Capture the cell that displays the provided text and extract its [x, y] central coordinate. 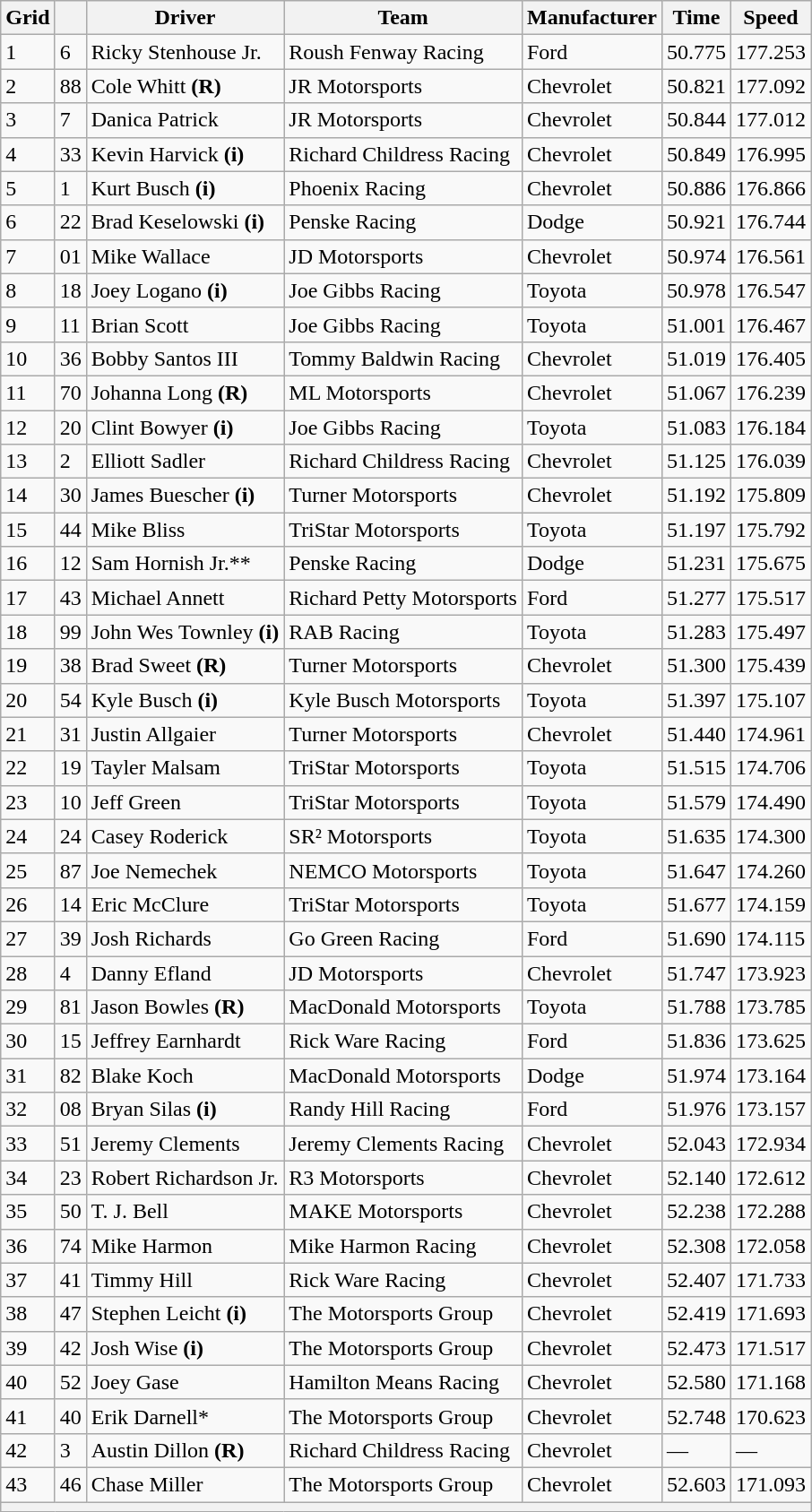
Ricky Stenhouse Jr. [185, 52]
74 [70, 1246]
Phoenix Racing [403, 188]
173.164 [771, 1076]
174.159 [771, 904]
Go Green Racing [403, 938]
51.300 [695, 666]
Time [695, 18]
176.866 [771, 188]
Danica Patrick [185, 120]
47 [70, 1314]
Manufacturer [592, 18]
70 [70, 393]
Richard Petty Motorsports [403, 598]
172.934 [771, 1144]
Jeffrey Earnhardt [185, 1041]
174.961 [771, 734]
Danny Efland [185, 972]
50.978 [695, 290]
Joey Logano (i) [185, 290]
171.733 [771, 1280]
8 [28, 290]
46 [70, 1484]
Mike Bliss [185, 530]
13 [28, 462]
176.184 [771, 428]
Bryan Silas (i) [185, 1110]
MAKE Motorsports [403, 1212]
52.140 [695, 1178]
174.706 [771, 768]
52.473 [695, 1348]
T. J. Bell [185, 1212]
50.849 [695, 154]
52.603 [695, 1484]
27 [28, 938]
Chase Miller [185, 1484]
173.785 [771, 1007]
21 [28, 734]
51.083 [695, 428]
Kyle Busch (i) [185, 700]
26 [28, 904]
RAB Racing [403, 632]
Jason Bowles (R) [185, 1007]
52.308 [695, 1246]
28 [28, 972]
174.260 [771, 870]
James Buescher (i) [185, 496]
52.580 [695, 1382]
Mike Harmon Racing [403, 1246]
Kurt Busch (i) [185, 188]
176.744 [771, 222]
51.647 [695, 870]
176.239 [771, 393]
88 [70, 86]
172.612 [771, 1178]
Kyle Busch Motorsports [403, 700]
51.836 [695, 1041]
Erik Darnell* [185, 1416]
176.039 [771, 462]
51.788 [695, 1007]
51.690 [695, 938]
51.283 [695, 632]
NEMCO Motorsports [403, 870]
Cole Whitt (R) [185, 86]
54 [70, 700]
176.405 [771, 359]
175.792 [771, 530]
51.976 [695, 1110]
35 [28, 1212]
08 [70, 1110]
175.809 [771, 496]
Josh Richards [185, 938]
16 [28, 564]
44 [70, 530]
171.693 [771, 1314]
175.107 [771, 700]
Driver [185, 18]
Roush Fenway Racing [403, 52]
52 [70, 1382]
174.300 [771, 836]
John Wes Townley (i) [185, 632]
99 [70, 632]
Tommy Baldwin Racing [403, 359]
Eric McClure [185, 904]
50.844 [695, 120]
82 [70, 1076]
51.974 [695, 1076]
25 [28, 870]
Robert Richardson Jr. [185, 1178]
52.043 [695, 1144]
Team [403, 18]
177.092 [771, 86]
171.168 [771, 1382]
Jeff Green [185, 802]
52.238 [695, 1212]
51.515 [695, 768]
Josh Wise (i) [185, 1348]
51.197 [695, 530]
Casey Roderick [185, 836]
R3 Motorsports [403, 1178]
50.921 [695, 222]
Stephen Leicht (i) [185, 1314]
29 [28, 1007]
51.440 [695, 734]
173.625 [771, 1041]
171.517 [771, 1348]
Mike Wallace [185, 256]
172.058 [771, 1246]
175.439 [771, 666]
52.748 [695, 1416]
50 [70, 1212]
51.019 [695, 359]
170.623 [771, 1416]
51.001 [695, 324]
51.579 [695, 802]
81 [70, 1007]
176.561 [771, 256]
Brad Keselowski (i) [185, 222]
176.547 [771, 290]
51.277 [695, 598]
Kevin Harvick (i) [185, 154]
Jeremy Clements Racing [403, 1144]
51.067 [695, 393]
Johanna Long (R) [185, 393]
51.397 [695, 700]
51 [70, 1144]
01 [70, 256]
52.407 [695, 1280]
37 [28, 1280]
175.497 [771, 632]
Michael Annett [185, 598]
32 [28, 1110]
177.012 [771, 120]
5 [28, 188]
177.253 [771, 52]
Elliott Sadler [185, 462]
Austin Dillon (R) [185, 1450]
Hamilton Means Racing [403, 1382]
SR² Motorsports [403, 836]
Blake Koch [185, 1076]
Brad Sweet (R) [185, 666]
9 [28, 324]
172.288 [771, 1212]
173.157 [771, 1110]
Clint Bowyer (i) [185, 428]
51.231 [695, 564]
Brian Scott [185, 324]
173.923 [771, 972]
34 [28, 1178]
176.995 [771, 154]
50.886 [695, 188]
Randy Hill Racing [403, 1110]
171.093 [771, 1484]
Joey Gase [185, 1382]
52.419 [695, 1314]
50.775 [695, 52]
176.467 [771, 324]
Tayler Malsam [185, 768]
51.635 [695, 836]
Speed [771, 18]
Bobby Santos III [185, 359]
174.490 [771, 802]
51.192 [695, 496]
87 [70, 870]
Sam Hornish Jr.** [185, 564]
51.125 [695, 462]
Jeremy Clements [185, 1144]
175.517 [771, 598]
Joe Nemechek [185, 870]
50.974 [695, 256]
ML Motorsports [403, 393]
50.821 [695, 86]
Timmy Hill [185, 1280]
17 [28, 598]
Grid [28, 18]
Mike Harmon [185, 1246]
Justin Allgaier [185, 734]
175.675 [771, 564]
174.115 [771, 938]
51.677 [695, 904]
51.747 [695, 972]
